Search for the cell housing the specified text and yield its [X, Y] center coordinate. 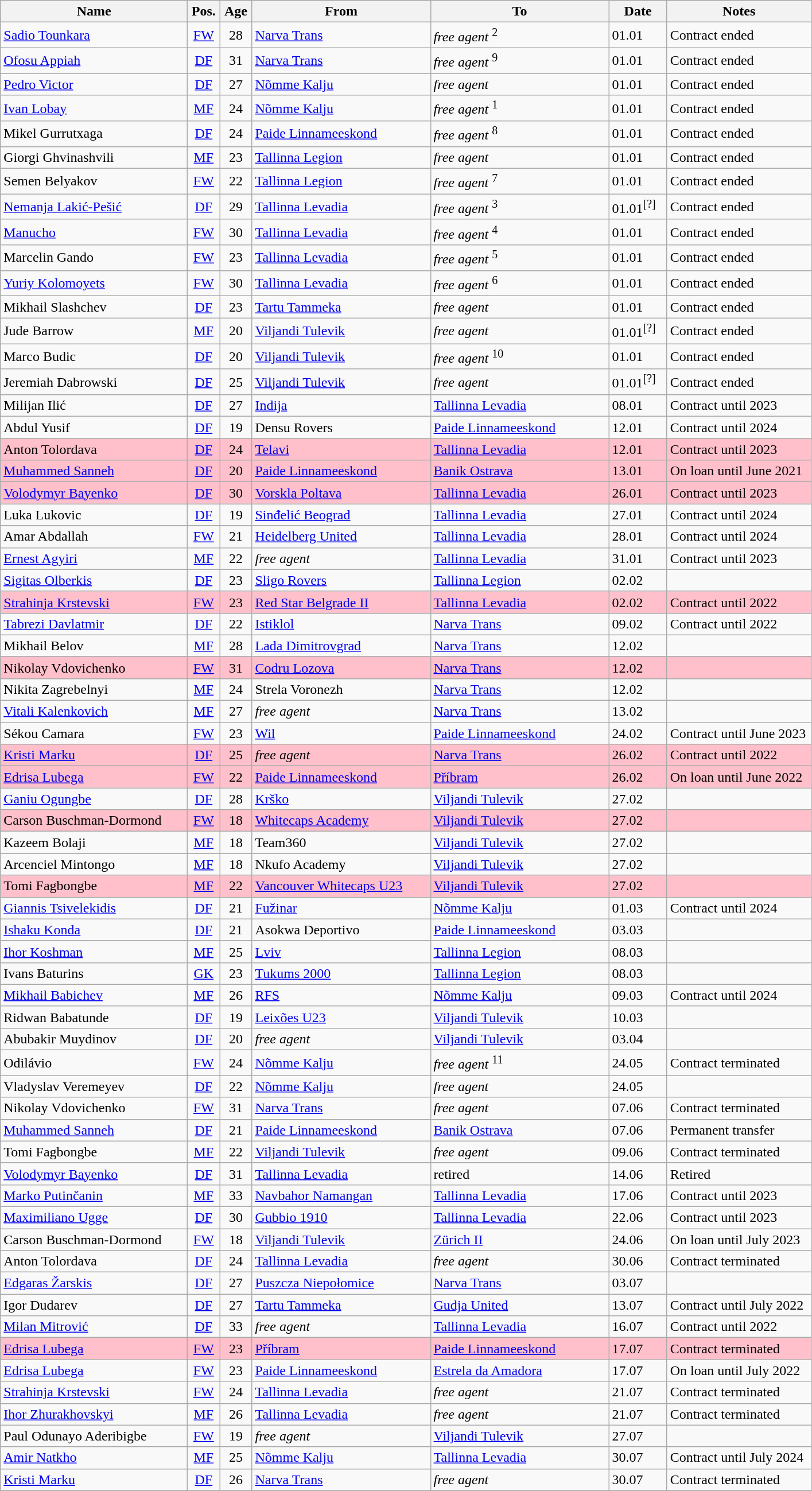
Marko Putinčanin [94, 1195]
Ishaku Konda [94, 930]
Date [638, 11]
Densu Rovers [341, 428]
Nkufo Academy [341, 864]
Semen Belyakov [94, 181]
free agent 3 [520, 207]
Jeremiah Dabrowski [94, 382]
free agent 1 [520, 108]
On loan until June 2021 [739, 471]
free agent 5 [520, 258]
Sékou Camara [94, 733]
Ivan Lobay [94, 108]
Ihor Zhurakhovskyi [94, 1414]
16.07 [638, 1327]
09.03 [638, 995]
Manucho [94, 232]
Mikhail Slashchev [94, 307]
Navbahor Namangan [341, 1195]
27.01 [638, 515]
Nemanja Lakić-Pešić [94, 207]
Fužinar [341, 908]
Contract until June 2023 [739, 733]
Marco Budic [94, 357]
Ofosu Appiah [94, 61]
Sadio Tounkara [94, 36]
On loan until June 2022 [739, 777]
09.02 [638, 624]
On loan until July 2022 [739, 1370]
free agent 7 [520, 181]
29 [236, 207]
Istiklol [341, 624]
Asokwa Deportivo [341, 930]
13.02 [638, 712]
Ernest Agyiri [94, 558]
Strela Voronezh [341, 689]
01.03 [638, 908]
free agent 6 [520, 284]
free agent 11 [520, 1063]
Yuriy Kolomoyets [94, 284]
free agent 9 [520, 61]
Notes [739, 11]
24.02 [638, 733]
Zürich II [520, 1240]
RFS [341, 995]
Amir Natkho [94, 1458]
Vitali Kalenkovich [94, 712]
Mikel Gurrutxaga [94, 134]
14.06 [638, 1174]
Marcelin Gando [94, 258]
Milijan Ilić [94, 406]
30.06 [638, 1261]
Kazeem Bolaji [94, 842]
free agent 2 [520, 36]
Team360 [341, 842]
Vladyslav Veremeyev [94, 1086]
Vancouver Whitecaps U23 [341, 886]
26.01 [638, 493]
Pedro Victor [94, 84]
Sligo Rovers [341, 580]
On loan until July 2023 [739, 1240]
Mikhail Babichev [94, 995]
Name [94, 11]
Ganiu Ogungbe [94, 799]
Ihor Koshman [94, 952]
Vorskla Poltava [341, 493]
Mikhail Belov [94, 646]
27.07 [638, 1436]
24.06 [638, 1240]
free agent 4 [520, 232]
Paul Odunayo Aderibigbe [94, 1436]
Contract until July 2022 [739, 1305]
28.01 [638, 537]
Whitecaps Academy [341, 821]
Nikita Zagrebelnyi [94, 689]
Codru Lozova [341, 667]
retired [520, 1174]
Jude Barrow [94, 331]
GK [204, 973]
Gubbio 1910 [341, 1217]
10.03 [638, 1017]
Sinđelić Beograd [341, 515]
Heidelberg United [341, 537]
Sigitas Olberkis [94, 580]
13.01 [638, 471]
free agent 10 [520, 357]
Ivans Baturins [94, 973]
From [341, 11]
09.06 [638, 1152]
Abdul Yusif [94, 428]
Luka Lukovic [94, 515]
Age [236, 11]
Leixões U23 [341, 1017]
Odilávio [94, 1063]
To [520, 11]
08.01 [638, 406]
Lviv [341, 952]
Contract until July 2024 [739, 1458]
17.06 [638, 1195]
Giannis Tsivelekidis [94, 908]
13.07 [638, 1305]
Indija [341, 406]
Krško [341, 799]
22.06 [638, 1217]
Retired [739, 1174]
Pos. [204, 11]
Tukums 2000 [341, 973]
Abubakir Muydinov [94, 1039]
Ridwan Babatunde [94, 1017]
Telavi [341, 449]
Maximiliano Ugge [94, 1217]
Milan Mitrović [94, 1327]
Tabrezi Davlatmir [94, 624]
03.07 [638, 1283]
Puszcza Niepołomice [341, 1283]
31.01 [638, 558]
Edgaras Žarskis [94, 1283]
Estrela da Amadora [520, 1370]
Red Star Belgrade II [341, 602]
Giorgi Ghvinashvili [94, 157]
Arcenciel Mintongo [94, 864]
Gudja United [520, 1305]
Wil [341, 733]
Lada Dimitrovgrad [341, 646]
03.04 [638, 1039]
03.03 [638, 930]
free agent 8 [520, 134]
Igor Dudarev [94, 1305]
Permanent transfer [739, 1130]
Amar Abdallah [94, 537]
